Capture the cell that displays the provided text and extract its [x, y] central coordinate. 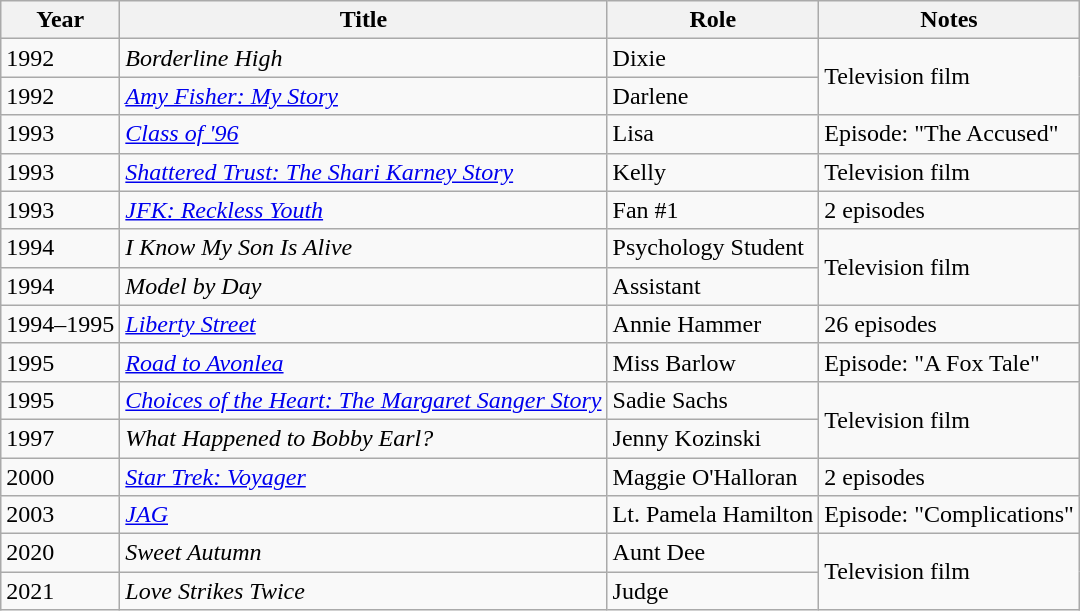
Role [713, 20]
Episode: "The Accused" [950, 134]
Liberty Street [364, 324]
Borderline High [364, 58]
Annie Hammer [713, 324]
Lt. Pamela Hamilton [713, 515]
Dixie [713, 58]
Sweet Autumn [364, 553]
Amy Fisher: My Story [364, 96]
I Know My Son Is Alive [364, 248]
Assistant [713, 286]
Notes [950, 20]
JFK: Reckless Youth [364, 210]
1997 [60, 438]
Class of '96 [364, 134]
Star Trek: Voyager [364, 477]
Model by Day [364, 286]
26 episodes [950, 324]
Lisa [713, 134]
Fan #1 [713, 210]
Aunt Dee [713, 553]
Jenny Kozinski [713, 438]
What Happened to Bobby Earl? [364, 438]
Title [364, 20]
2003 [60, 515]
2021 [60, 591]
Maggie O'Halloran [713, 477]
Miss Barlow [713, 362]
JAG [364, 515]
Sadie Sachs [713, 400]
Year [60, 20]
Psychology Student [713, 248]
Episode: "A Fox Tale" [950, 362]
Choices of the Heart: The Margaret Sanger Story [364, 400]
Love Strikes Twice [364, 591]
Episode: "Complications" [950, 515]
Judge [713, 591]
1994–1995 [60, 324]
Road to Avonlea [364, 362]
2020 [60, 553]
Darlene [713, 96]
Kelly [713, 172]
2000 [60, 477]
Shattered Trust: The Shari Karney Story [364, 172]
